Output the (x, y) coordinate of the center of the cell containing the given text.  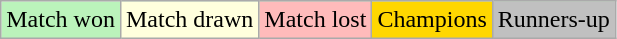
Match drawn (189, 20)
Match won (61, 20)
Runners-up (554, 20)
Champions (432, 20)
Match lost (316, 20)
